Return the (x, y) coordinate for the center point of the cell that contains the specified text.  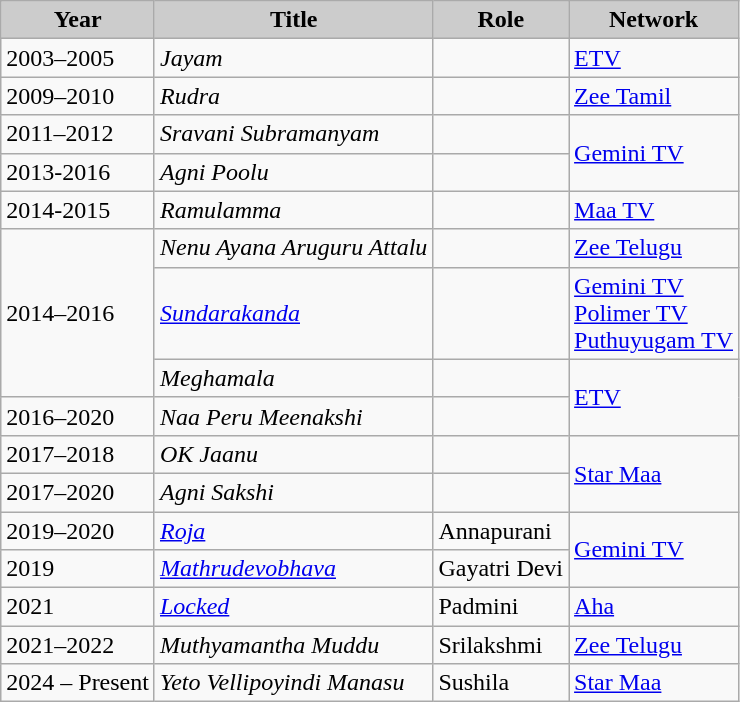
Agni Poolu (293, 172)
Yeto Vellipoyindi Manasu (293, 683)
2017–2018 (78, 454)
2014–2016 (78, 313)
Sundarakanda (293, 313)
Year (78, 20)
2019 (78, 569)
2011–2012 (78, 134)
Agni Sakshi (293, 492)
Sravani Subramanyam (293, 134)
Gemini TV Polimer TV Puthuyugam TV (654, 313)
Rudra (293, 96)
2009–2010 (78, 96)
Locked (293, 607)
Title (293, 20)
Naa Peru Meenakshi (293, 416)
Maa TV (654, 210)
Jayam (293, 58)
Mathrudevobhava (293, 569)
2013-2016 (78, 172)
OK Jaanu (293, 454)
Zee Tamil (654, 96)
Role (501, 20)
Gayatri Devi (501, 569)
2003–2005 (78, 58)
2014-2015 (78, 210)
Muthyamantha Muddu (293, 645)
Srilakshmi (501, 645)
Ramulamma (293, 210)
2017–2020 (78, 492)
2021–2022 (78, 645)
Network (654, 20)
Nenu Ayana Aruguru Attalu (293, 248)
Meghamala (293, 378)
2016–2020 (78, 416)
Padmini (501, 607)
2021 (78, 607)
Aha (654, 607)
2024 – Present (78, 683)
Annapurani (501, 531)
Sushila (501, 683)
2019–2020 (78, 531)
Roja (293, 531)
